Return [X, Y] of the center of cell containing provided text 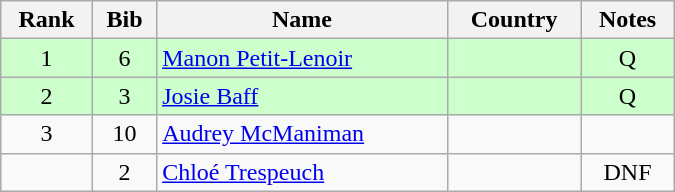
Manon Petit-Lenoir [302, 58]
DNF [628, 172]
1 [47, 58]
Country [514, 20]
Chloé Trespeuch [302, 172]
6 [124, 58]
Rank [47, 20]
Josie Baff [302, 96]
Audrey McManiman [302, 134]
Name [302, 20]
Bib [124, 20]
10 [124, 134]
Notes [628, 20]
